Find where the given text appears and provide that cell's center as [x, y] coordinate. 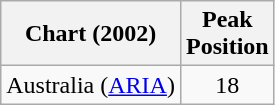
Chart (2002) [91, 34]
Australia (ARIA) [91, 85]
PeakPosition [227, 34]
18 [227, 85]
